Provide the [x, y] coordinate of the cell's center where the given text is located.  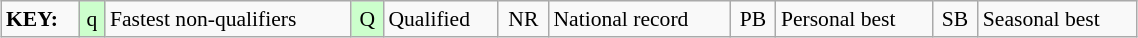
Seasonal best [1058, 19]
KEY: [40, 19]
PB [753, 19]
Q [367, 19]
Qualified [440, 19]
National record [639, 19]
NR [523, 19]
SB [955, 19]
q [92, 19]
Personal best [854, 19]
Fastest non-qualifiers [228, 19]
